Scan for the cell matching the given text and deliver its (X, Y) coordinate at center. 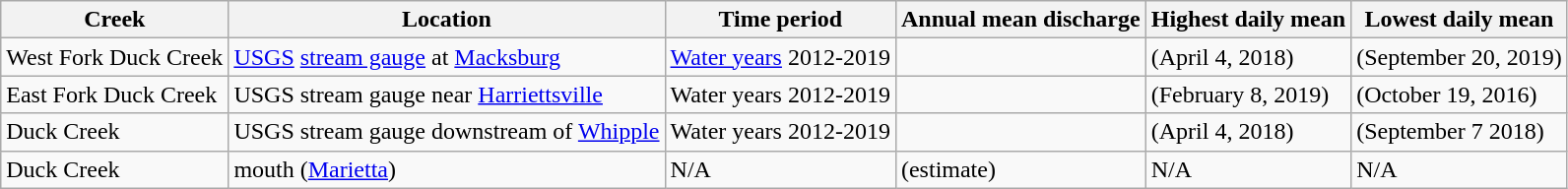
Time period (780, 20)
Lowest daily mean (1460, 20)
(October 19, 2016) (1460, 94)
East Fork Duck Creek (114, 94)
USGS stream gauge at Macksburg (447, 57)
USGS stream gauge near Harriettsville (447, 94)
(September 7 2018) (1460, 132)
Annual mean discharge (1020, 20)
Location (447, 20)
Creek (114, 20)
(estimate) (1020, 169)
(September 20, 2019) (1460, 57)
Highest daily mean (1248, 20)
USGS stream gauge downstream of Whipple (447, 132)
West Fork Duck Creek (114, 57)
(February 8, 2019) (1248, 94)
mouth (Marietta) (447, 169)
